Return (X, Y) of the center of cell containing provided text 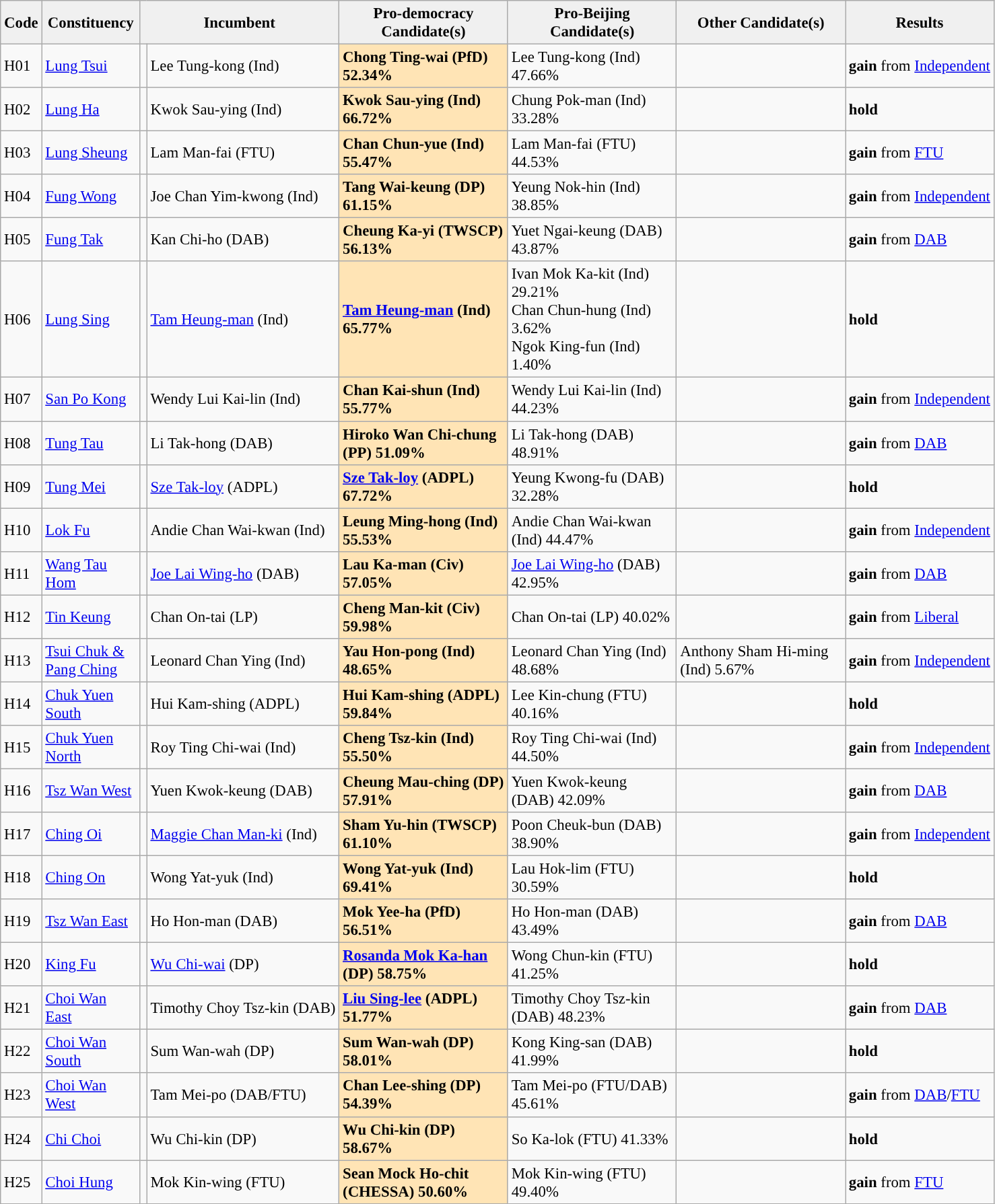
Choi Wan East (91, 1008)
Wendy Lui Kai-lin (Ind) 44.23% (592, 400)
Sum Wan-wah (DP) 58.01% (424, 1051)
Lau Ka-man (Civ) 57.05% (424, 573)
Poon Cheuk-bun (DAB) 38.90% (592, 835)
Andie Chan Wai-kwan (Ind) (243, 530)
Choi Hung (91, 1182)
Joe Chan Yim-kwong (Ind) (243, 197)
H15 (22, 747)
Tam Mei-po (DAB/FTU) (243, 1096)
H10 (22, 530)
Joe Lai Wing-ho (DAB) 42.95% (592, 573)
Incumbent (240, 23)
Chan Lee-shing (DP) 54.39% (424, 1096)
Yuet Ngai-keung (DAB) 43.87% (592, 240)
Chi Choi (91, 1139)
Leonard Chan Ying (Ind) (243, 661)
Cheung Mau-ching (DP) 57.91% (424, 790)
Ivan Mok Ka-kit (Ind) 29.21%Chan Chun-hung (Ind) 3.62%Ngok King-fun (Ind) 1.40% (592, 319)
Kan Chi-ho (DAB) (243, 240)
Yau Hon-pong (Ind) 48.65% (424, 661)
H12 (22, 616)
Pro-Beijing Candidate(s) (592, 23)
Lee Kin-chung (FTU) 40.16% (592, 704)
Mok Kin-wing (FTU) 49.40% (592, 1182)
Choi Wan South (91, 1051)
Hui Kam-shing (ADPL) (243, 704)
H20 (22, 965)
Timothy Choy Tsz-kin (DAB) 48.23% (592, 1008)
So Ka-lok (FTU) 41.33% (592, 1139)
Lung Ha (91, 109)
Chan Chun-yue (Ind) 55.47% (424, 153)
H25 (22, 1182)
H05 (22, 240)
Wong Yat-yuk (Ind) 69.41% (424, 878)
Lam Man-fai (FTU) 44.53% (592, 153)
Timothy Choy Tsz-kin (DAB) (243, 1008)
H02 (22, 109)
H22 (22, 1051)
Chuk Yuen South (91, 704)
Sze Tak-loy (ADPL) (243, 486)
Chong Ting-wai (PfD) 52.34% (424, 66)
Sze Tak-loy (ADPL) 67.72% (424, 486)
Code (22, 23)
H09 (22, 486)
H23 (22, 1096)
H19 (22, 921)
Chan On-tai (LP) (243, 616)
Wong Chun-kin (FTU) 41.25% (592, 965)
Cheung Ka-yi (TWSCP) 56.13% (424, 240)
San Po Kong (91, 400)
Ho Hon-man (DAB) (243, 921)
Wang Tau Hom (91, 573)
H24 (22, 1139)
Yeung Nok-hin (Ind) 38.85% (592, 197)
Tam Heung-man (Ind) 65.77% (424, 319)
H17 (22, 835)
Kong King-san (DAB) 41.99% (592, 1051)
Tsui Chuk & Pang Ching (91, 661)
H11 (22, 573)
Tam Mei-po (FTU/DAB) 45.61% (592, 1096)
Chan On-tai (LP) 40.02% (592, 616)
Ching Oi (91, 835)
Other Candidate(s) (761, 23)
Choi Wan West (91, 1096)
Chuk Yuen North (91, 747)
Leonard Chan Ying (Ind) 48.68% (592, 661)
Tang Wai-keung (DP) 61.15% (424, 197)
Tin Keung (91, 616)
Tsz Wan West (91, 790)
Lung Tsui (91, 66)
H13 (22, 661)
Cheng Man-kit (Civ) 59.98% (424, 616)
Tam Heung-man (Ind) (243, 319)
Lee Tung-kong (Ind) 47.66% (592, 66)
Fung Wong (91, 197)
Tung Mei (91, 486)
Wong Yat-yuk (Ind) (243, 878)
Kwok Sau-ying (Ind) 66.72% (424, 109)
H18 (22, 878)
Joe Lai Wing-ho (DAB) (243, 573)
Anthony Sham Hi-ming (Ind) 5.67% (761, 661)
Wu Chi-kin (DP) (243, 1139)
H01 (22, 66)
Yuen Kwok-keung (DAB) 42.09% (592, 790)
Leung Ming-hong (Ind) 55.53% (424, 530)
Hui Kam-shing (ADPL) 59.84% (424, 704)
H21 (22, 1008)
H14 (22, 704)
gain from Liberal (920, 616)
Lam Man-fai (FTU) (243, 153)
Ho Hon-man (DAB) 43.49% (592, 921)
Lau Hok-lim (FTU) 30.59% (592, 878)
Wu Chi-kin (DP) 58.67% (424, 1139)
Lung Sheung (91, 153)
Yuen Kwok-keung (DAB) (243, 790)
H06 (22, 319)
Mok Kin-wing (FTU) (243, 1182)
Sean Mock Ho-chit (CHESSA) 50.60% (424, 1182)
Sham Yu-hin (TWSCP) 61.10% (424, 835)
Roy Ting Chi-wai (Ind) (243, 747)
Sum Wan-wah (DP) (243, 1051)
Kwok Sau-ying (Ind) (243, 109)
H03 (22, 153)
gain from DAB/FTU (920, 1096)
Lok Fu (91, 530)
Constituency (91, 23)
Li Tak-hong (DAB) 48.91% (592, 443)
Lung Sing (91, 319)
Cheng Tsz-kin (Ind) 55.50% (424, 747)
Andie Chan Wai-kwan (Ind) 44.47% (592, 530)
Chan Kai-shun (Ind) 55.77% (424, 400)
Tung Tau (91, 443)
Li Tak-hong (DAB) (243, 443)
Roy Ting Chi-wai (Ind) 44.50% (592, 747)
Pro-democracy Candidate(s) (424, 23)
H07 (22, 400)
Wu Chi-wai (DP) (243, 965)
Hiroko Wan Chi-chung (PP) 51.09% (424, 443)
Mok Yee-ha (PfD) 56.51% (424, 921)
Lee Tung-kong (Ind) (243, 66)
Yeung Kwong-fu (DAB) 32.28% (592, 486)
King Fu (91, 965)
Rosanda Mok Ka-han (DP) 58.75% (424, 965)
Fung Tak (91, 240)
Ching On (91, 878)
Tsz Wan East (91, 921)
Results (920, 23)
Liu Sing-lee (ADPL) 51.77% (424, 1008)
Chung Pok-man (Ind) 33.28% (592, 109)
Maggie Chan Man-ki (Ind) (243, 835)
Wendy Lui Kai-lin (Ind) (243, 400)
H16 (22, 790)
H04 (22, 197)
H08 (22, 443)
